Search for the cell housing the specified text and yield its (x, y) center coordinate. 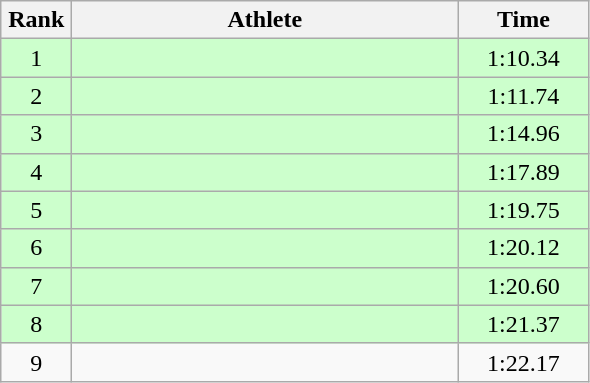
7 (36, 286)
Rank (36, 20)
8 (36, 324)
1:19.75 (524, 210)
2 (36, 96)
1:11.74 (524, 96)
1:20.60 (524, 286)
1:14.96 (524, 134)
1:17.89 (524, 172)
1:20.12 (524, 248)
1:21.37 (524, 324)
3 (36, 134)
1:10.34 (524, 58)
1 (36, 58)
6 (36, 248)
9 (36, 362)
4 (36, 172)
Time (524, 20)
Athlete (265, 20)
1:22.17 (524, 362)
5 (36, 210)
